Identify which cell holds the provided text, then report its [X, Y] central coordinate. 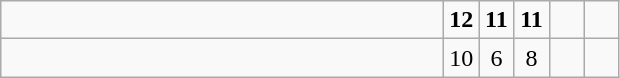
10 [462, 58]
12 [462, 20]
8 [532, 58]
6 [496, 58]
